Detect which cell encompasses the target text, then output its [x, y] center coordinate. 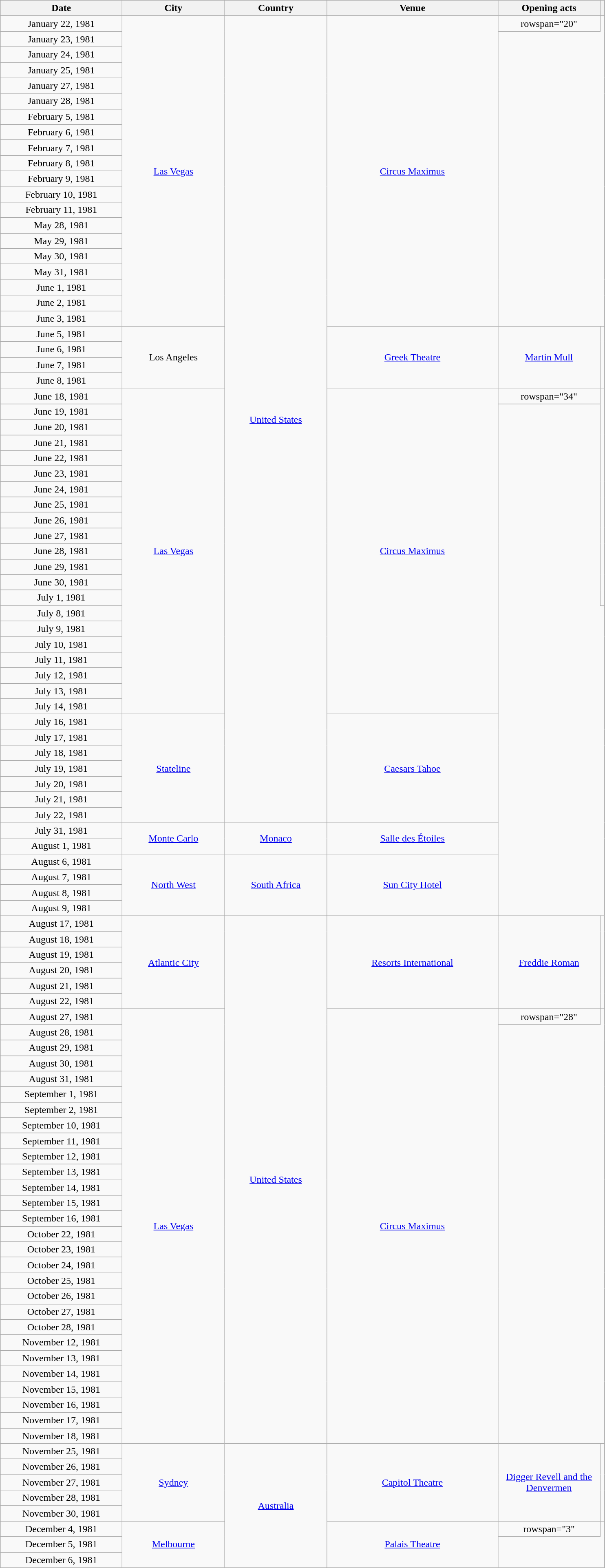
Opening acts [549, 8]
December 4, 1981 [61, 1529]
October 25, 1981 [61, 1281]
August 8, 1981 [61, 892]
Date [61, 8]
August 31, 1981 [61, 1079]
November 26, 1981 [61, 1467]
Martin Mull [549, 357]
September 2, 1981 [61, 1110]
June 20, 1981 [61, 427]
May 29, 1981 [61, 241]
August 6, 1981 [61, 861]
July 22, 1981 [61, 815]
September 11, 1981 [61, 1141]
August 1, 1981 [61, 846]
rowspan="20" [549, 24]
July 11, 1981 [61, 660]
September 10, 1981 [61, 1125]
Melbourne [174, 1544]
February 5, 1981 [61, 117]
January 23, 1981 [61, 39]
June 19, 1981 [61, 411]
Los Angeles [174, 357]
August 19, 1981 [61, 955]
August 21, 1981 [61, 986]
July 13, 1981 [61, 691]
June 21, 1981 [61, 442]
October 22, 1981 [61, 1234]
Capitol Theatre [413, 1482]
August 20, 1981 [61, 970]
November 15, 1981 [61, 1389]
November 14, 1981 [61, 1374]
October 23, 1981 [61, 1250]
February 10, 1981 [61, 194]
July 20, 1981 [61, 784]
June 22, 1981 [61, 458]
Freddie Roman [549, 962]
October 26, 1981 [61, 1296]
June 2, 1981 [61, 303]
November 18, 1981 [61, 1435]
June 18, 1981 [61, 396]
February 9, 1981 [61, 179]
August 17, 1981 [61, 923]
Salle des Étoiles [413, 838]
Greek Theatre [413, 357]
July 12, 1981 [61, 675]
rowspan="28" [549, 1017]
June 25, 1981 [61, 505]
January 28, 1981 [61, 101]
Digger Revell and the Denvermen [549, 1482]
June 30, 1981 [61, 582]
September 15, 1981 [61, 1203]
August 22, 1981 [61, 1001]
September 14, 1981 [61, 1188]
South Africa [276, 885]
January 22, 1981 [61, 24]
July 10, 1981 [61, 644]
September 16, 1981 [61, 1219]
October 27, 1981 [61, 1312]
May 31, 1981 [61, 272]
November 25, 1981 [61, 1451]
June 6, 1981 [61, 349]
July 14, 1981 [61, 707]
November 13, 1981 [61, 1358]
Palais Theatre [413, 1544]
City [174, 8]
Monte Carlo [174, 838]
July 1, 1981 [61, 598]
June 8, 1981 [61, 380]
July 18, 1981 [61, 753]
July 8, 1981 [61, 613]
December 5, 1981 [61, 1544]
June 3, 1981 [61, 318]
January 24, 1981 [61, 55]
August 28, 1981 [61, 1032]
October 24, 1981 [61, 1265]
Caesars Tahoe [413, 769]
August 27, 1981 [61, 1017]
June 27, 1981 [61, 536]
June 7, 1981 [61, 365]
June 5, 1981 [61, 334]
May 28, 1981 [61, 225]
August 18, 1981 [61, 939]
Monaco [276, 838]
July 16, 1981 [61, 722]
August 30, 1981 [61, 1063]
Atlantic City [174, 962]
November 16, 1981 [61, 1405]
September 13, 1981 [61, 1172]
December 6, 1981 [61, 1560]
Australia [276, 1506]
June 1, 1981 [61, 287]
February 8, 1981 [61, 163]
October 28, 1981 [61, 1327]
May 30, 1981 [61, 256]
November 30, 1981 [61, 1513]
January 25, 1981 [61, 70]
Country [276, 8]
September 12, 1981 [61, 1156]
July 19, 1981 [61, 769]
July 31, 1981 [61, 830]
November 28, 1981 [61, 1498]
November 17, 1981 [61, 1420]
Stateline [174, 769]
June 29, 1981 [61, 567]
July 21, 1981 [61, 799]
July 17, 1981 [61, 738]
February 11, 1981 [61, 210]
Sun City Hotel [413, 885]
January 27, 1981 [61, 86]
July 9, 1981 [61, 629]
November 12, 1981 [61, 1343]
June 23, 1981 [61, 474]
rowspan="3" [549, 1529]
Resorts International [413, 962]
February 6, 1981 [61, 132]
June 26, 1981 [61, 520]
February 7, 1981 [61, 148]
August 9, 1981 [61, 908]
September 1, 1981 [61, 1094]
North West [174, 885]
rowspan="34" [549, 396]
November 27, 1981 [61, 1482]
Venue [413, 8]
Sydney [174, 1482]
August 7, 1981 [61, 877]
June 28, 1981 [61, 551]
June 24, 1981 [61, 489]
August 29, 1981 [61, 1048]
